Search for the cell housing the specified text and yield its (X, Y) center coordinate. 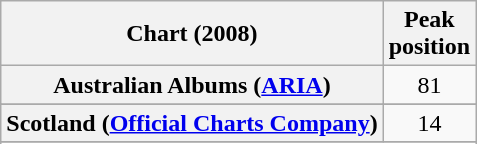
81 (429, 85)
Peakposition (429, 34)
14 (429, 123)
Chart (2008) (192, 34)
Scotland (Official Charts Company) (192, 123)
Australian Albums (ARIA) (192, 85)
